Determine the [x, y] coordinate at the center of the cell enclosing the given text.  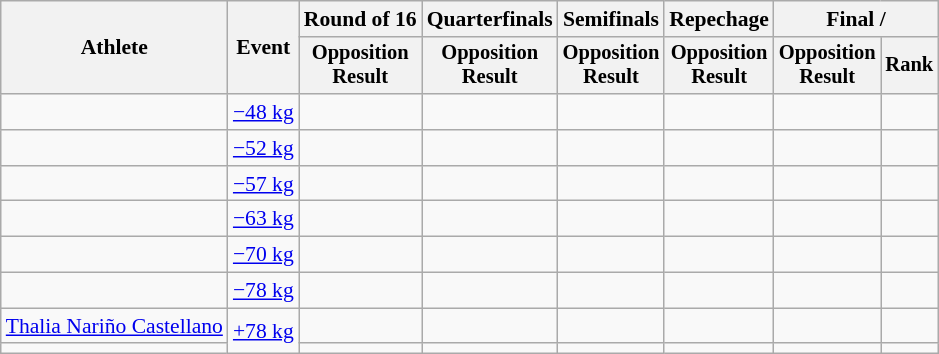
Repechage [719, 19]
−52 kg [264, 148]
−70 kg [264, 255]
−63 kg [264, 219]
Semifinals [612, 19]
+78 kg [264, 331]
−78 kg [264, 291]
−48 kg [264, 112]
Final / [856, 19]
Round of 16 [360, 19]
Rank [909, 66]
−57 kg [264, 184]
Thalia Nariño Castellano [114, 326]
Quarterfinals [490, 19]
Event [264, 48]
Athlete [114, 48]
